Return the [x, y] coordinate for the center point of the cell that contains the specified text.  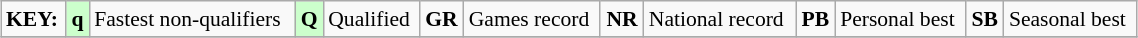
Qualified [371, 19]
KEY: [34, 19]
Fastest non-qualifiers [192, 19]
NR [622, 19]
q [78, 19]
SB [985, 19]
GR [442, 19]
Seasonal best [1070, 19]
Games record [532, 19]
National record [720, 19]
Q [309, 19]
Personal best [900, 19]
PB [816, 19]
